Scan for the cell matching the given text and deliver its (X, Y) coordinate at center. 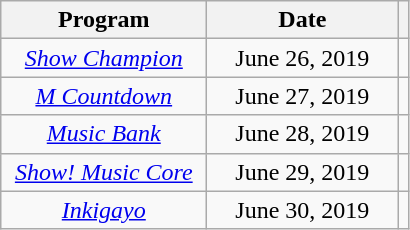
June 28, 2019 (302, 134)
June 29, 2019 (302, 172)
June 26, 2019 (302, 58)
June 27, 2019 (302, 96)
Inkigayo (104, 210)
June 30, 2019 (302, 210)
Music Bank (104, 134)
Program (104, 20)
M Countdown (104, 96)
Show! Music Core (104, 172)
Date (302, 20)
Show Champion (104, 58)
